Determine the (x, y) coordinate at the center of the cell enclosing the given text.  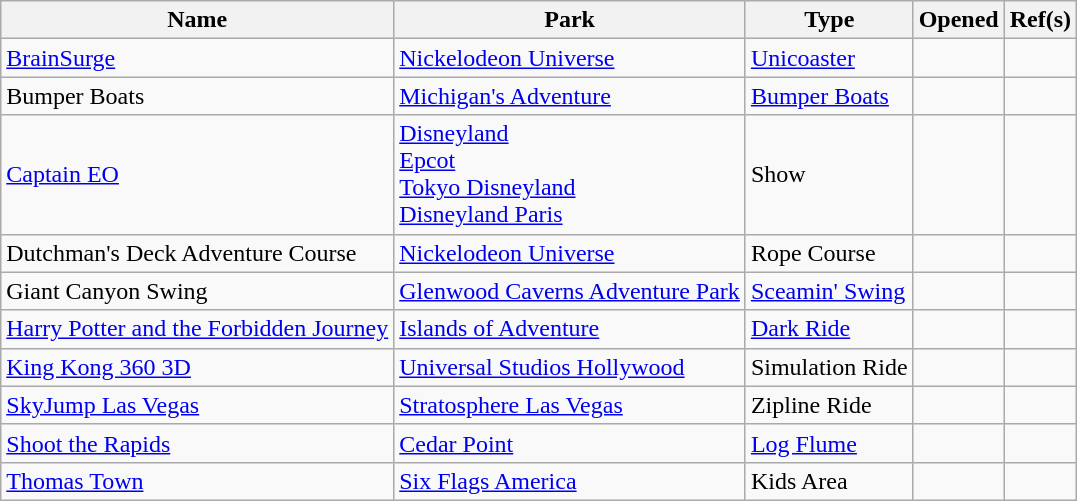
Dark Ride (829, 329)
Name (198, 20)
BrainSurge (198, 58)
Ref(s) (1040, 20)
Glenwood Caverns Adventure Park (570, 291)
Kids Area (829, 481)
Sceamin' Swing (829, 291)
Dutchman's Deck Adventure Course (198, 253)
Thomas Town (198, 481)
Islands of Adventure (570, 329)
Harry Potter and the Forbidden Journey (198, 329)
Simulation Ride (829, 367)
Shoot the Rapids (198, 443)
Captain EO (198, 174)
DisneylandEpcotTokyo DisneylandDisneyland Paris (570, 174)
Cedar Point (570, 443)
Six Flags America (570, 481)
Type (829, 20)
Park (570, 20)
Universal Studios Hollywood (570, 367)
Stratosphere Las Vegas (570, 405)
Unicoaster (829, 58)
SkyJump Las Vegas (198, 405)
Michigan's Adventure (570, 96)
Show (829, 174)
King Kong 360 3D (198, 367)
Zipline Ride (829, 405)
Rope Course (829, 253)
Opened (958, 20)
Giant Canyon Swing (198, 291)
Log Flume (829, 443)
